Find where the given text appears and provide that cell's center as (x, y) coordinate. 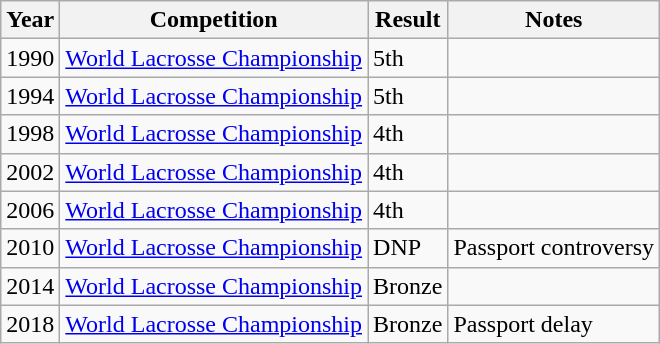
1998 (30, 134)
1990 (30, 58)
Competition (214, 20)
1994 (30, 96)
DNP (408, 248)
2002 (30, 172)
Year (30, 20)
Notes (554, 20)
2010 (30, 248)
2018 (30, 324)
Result (408, 20)
2006 (30, 210)
Passport controversy (554, 248)
2014 (30, 286)
Passport delay (554, 324)
